Search for the cell housing the specified text and yield its (x, y) center coordinate. 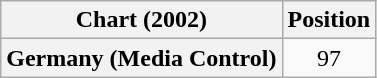
Germany (Media Control) (142, 58)
97 (329, 58)
Chart (2002) (142, 20)
Position (329, 20)
